Output the [x, y] coordinate of the center of the cell containing the given text.  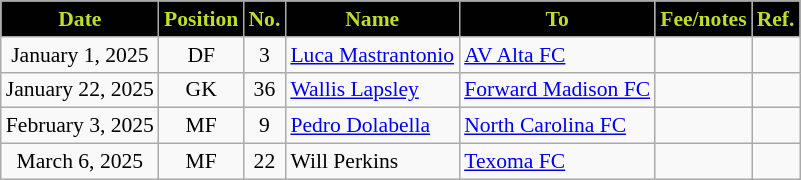
February 3, 2025 [80, 126]
North Carolina FC [557, 126]
Name [372, 19]
Forward Madison FC [557, 90]
January 1, 2025 [80, 55]
36 [264, 90]
March 6, 2025 [80, 162]
22 [264, 162]
Date [80, 19]
Fee/notes [703, 19]
3 [264, 55]
AV Alta FC [557, 55]
Luca Mastrantonio [372, 55]
Ref. [776, 19]
Position [201, 19]
Pedro Dolabella [372, 126]
DF [201, 55]
Wallis Lapsley [372, 90]
Texoma FC [557, 162]
No. [264, 19]
Will Perkins [372, 162]
GK [201, 90]
January 22, 2025 [80, 90]
To [557, 19]
9 [264, 126]
